Determine the [X, Y] coordinate at the center of the cell enclosing the given text.  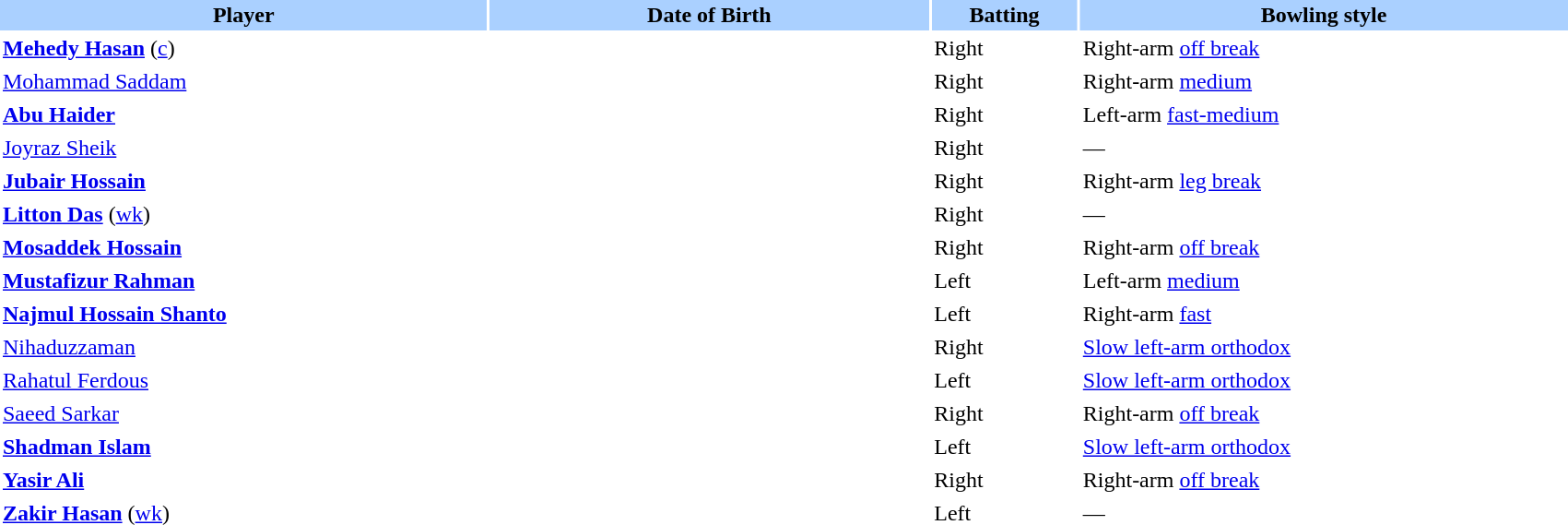
Right-arm medium [1324, 81]
Litton Das (wk) [243, 214]
Right-arm leg break [1324, 181]
Right-arm fast [1324, 314]
Left-arm medium [1324, 280]
Mohammad Saddam [243, 81]
Date of Birth [710, 15]
Najmul Hossain Shanto [243, 314]
Joyraz Sheik [243, 148]
Left-arm fast-medium [1324, 114]
Shadman Islam [243, 447]
Yasir Ali [243, 480]
Mehedy Hasan (c) [243, 48]
Player [243, 15]
Batting [1005, 15]
Abu Haider [243, 114]
Saeed Sarkar [243, 413]
Mustafizur Rahman [243, 280]
Rahatul Ferdous [243, 380]
Nihaduzzaman [243, 347]
Jubair Hossain [243, 181]
Mosaddek Hossain [243, 247]
Bowling style [1324, 15]
